Return (X, Y) of the center of cell containing provided text 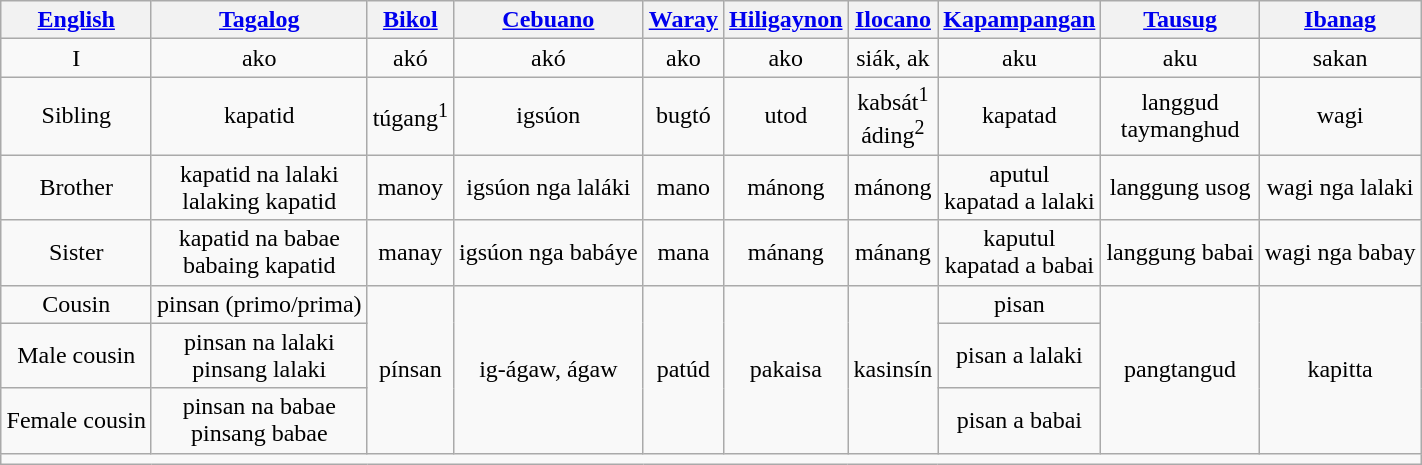
túgang1 (410, 116)
wagi nga babay (1340, 252)
Male cousin (76, 356)
wagi (1340, 116)
langgung usog (1180, 188)
I (76, 58)
manay (410, 252)
Tausug (1180, 20)
Sibling (76, 116)
kapitta (1340, 369)
kapatid na lalakilalaking kapatid (259, 188)
igsúon nga babáye (549, 252)
kasinsín (893, 369)
igsúon nga laláki (549, 188)
pisan (1020, 304)
Cebuano (549, 20)
langgudtaymanghud (1180, 116)
mana (683, 252)
sakan (1340, 58)
kapatid na babaebabaing kapatid (259, 252)
Ilocano (893, 20)
patúd (683, 369)
kapatid (259, 116)
English (76, 20)
pangtangud (1180, 369)
pisan a lalaki (1020, 356)
Brother (76, 188)
manoy (410, 188)
utod (786, 116)
aputulkapatad a lalaki (1020, 188)
igsúon (549, 116)
Kapampangan (1020, 20)
Ibanag (1340, 20)
langgung babai (1180, 252)
siák, ak (893, 58)
Sister (76, 252)
Waray (683, 20)
kapatad (1020, 116)
wagi nga lalaki (1340, 188)
pinsan (primo/prima) (259, 304)
pínsan (410, 369)
Hiligaynon (786, 20)
mano (683, 188)
bugtó (683, 116)
pinsan na babaepinsang babae (259, 420)
Female cousin (76, 420)
Bikol (410, 20)
ig-ágaw, ágaw (549, 369)
Cousin (76, 304)
pisan a babai (1020, 420)
kabsát1áding2 (893, 116)
pakaisa (786, 369)
pinsan na lalakipinsang lalaki (259, 356)
Tagalog (259, 20)
kaputulkapatad a babai (1020, 252)
